Provide the [x, y] coordinate of the cell's center where the given text is located.  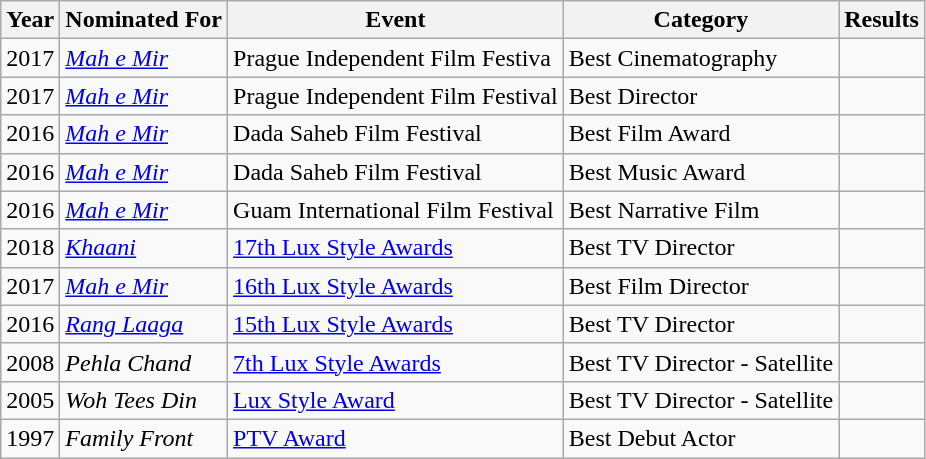
Pehla Chand [144, 362]
Woh Tees Din [144, 400]
Year [30, 20]
Prague Independent Film Festival [396, 96]
Category [700, 20]
Best Film Award [700, 134]
Event [396, 20]
1997 [30, 438]
Best Narrative Film [700, 210]
17th Lux Style Awards [396, 248]
Best Music Award [700, 172]
2005 [30, 400]
16th Lux Style Awards [396, 286]
Prague Independent Film Festiva [396, 58]
Lux Style Award [396, 400]
Best Cinematography [700, 58]
Best Film Director [700, 286]
PTV Award [396, 438]
2018 [30, 248]
Nominated For [144, 20]
Best Debut Actor [700, 438]
Rang Laaga [144, 324]
15th Lux Style Awards [396, 324]
Khaani [144, 248]
2008 [30, 362]
Guam International Film Festival [396, 210]
Results [882, 20]
Best Director [700, 96]
7th Lux Style Awards [396, 362]
Family Front [144, 438]
